Scan for the cell matching the given text and deliver its (x, y) coordinate at center. 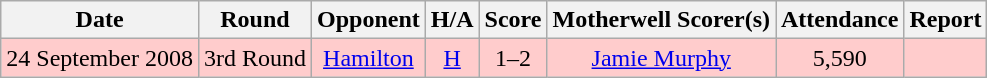
Date (100, 20)
Attendance (840, 20)
Jamie Murphy (662, 58)
24 September 2008 (100, 58)
H/A (452, 20)
1–2 (513, 58)
Round (254, 20)
Report (946, 20)
Hamilton (369, 58)
Score (513, 20)
Motherwell Scorer(s) (662, 20)
H (452, 58)
5,590 (840, 58)
Opponent (369, 20)
3rd Round (254, 58)
